Scan for the cell matching the given text and deliver its [x, y] coordinate at center. 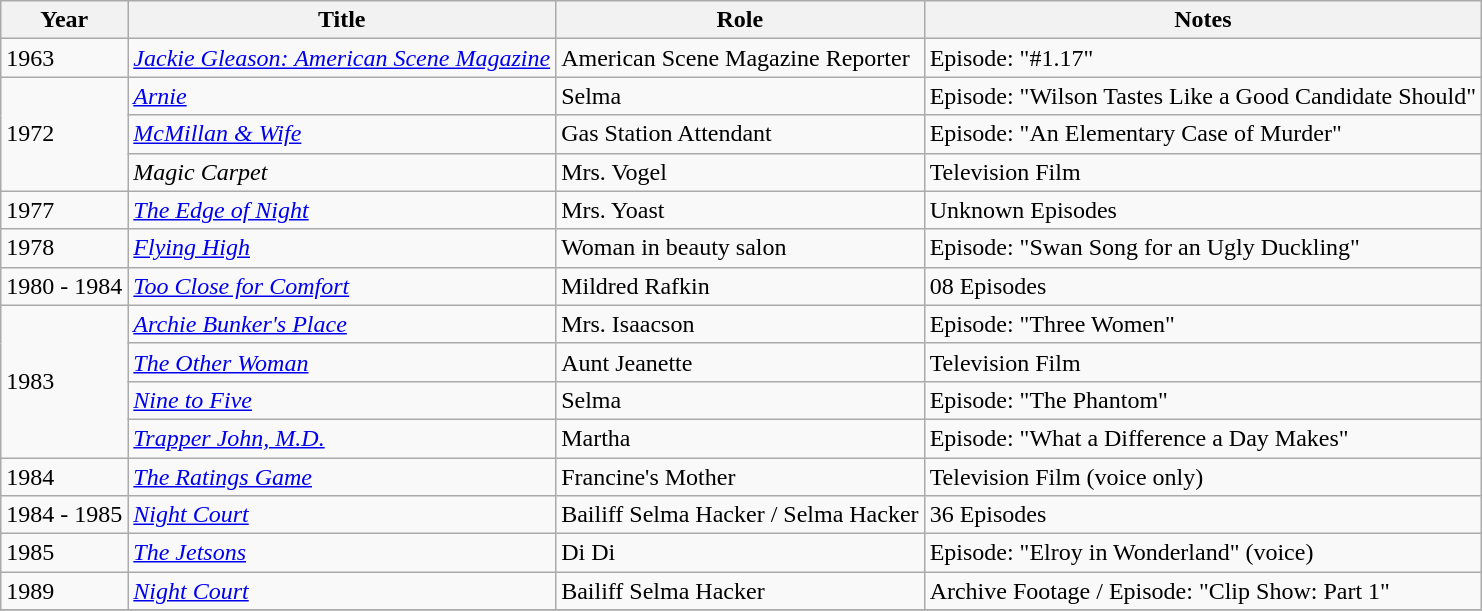
Year [64, 20]
Flying High [342, 248]
1963 [64, 58]
Unknown Episodes [1203, 210]
Mrs. Yoast [740, 210]
Title [342, 20]
1984 [64, 477]
Mrs. Vogel [740, 172]
Episode: "The Phantom" [1203, 400]
The Edge of Night [342, 210]
1989 [64, 591]
Trapper John, M.D. [342, 438]
1983 [64, 381]
1984 - 1985 [64, 515]
Bailiff Selma Hacker [740, 591]
Too Close for Comfort [342, 286]
Magic Carpet [342, 172]
Archie Bunker's Place [342, 324]
1980 - 1984 [64, 286]
Television Film (voice only) [1203, 477]
Episode: "Three Women" [1203, 324]
The Jetsons [342, 553]
08 Episodes [1203, 286]
Mildred Rafkin [740, 286]
1985 [64, 553]
Jackie Gleason: American Scene Magazine [342, 58]
Episode: "What a Difference a Day Makes" [1203, 438]
Gas Station Attendant [740, 134]
Martha [740, 438]
Episode: "An Elementary Case of Murder" [1203, 134]
Aunt Jeanette [740, 362]
1978 [64, 248]
McMillan & Wife [342, 134]
Arnie [342, 96]
American Scene Magazine Reporter [740, 58]
36 Episodes [1203, 515]
1972 [64, 134]
Nine to Five [342, 400]
Episode: "Swan Song for an Ugly Duckling" [1203, 248]
Role [740, 20]
1977 [64, 210]
Archive Footage / Episode: "Clip Show: Part 1" [1203, 591]
Francine's Mother [740, 477]
The Other Woman [342, 362]
Episode: "Elroy in Wonderland" (voice) [1203, 553]
Episode: "#1.17" [1203, 58]
Di Di [740, 553]
Notes [1203, 20]
The Ratings Game [342, 477]
Episode: "Wilson Tastes Like a Good Candidate Should" [1203, 96]
Woman in beauty salon [740, 248]
Mrs. Isaacson [740, 324]
Bailiff Selma Hacker / Selma Hacker [740, 515]
